Extract the [x, y] coordinate from the center of the cell holding the provided text.  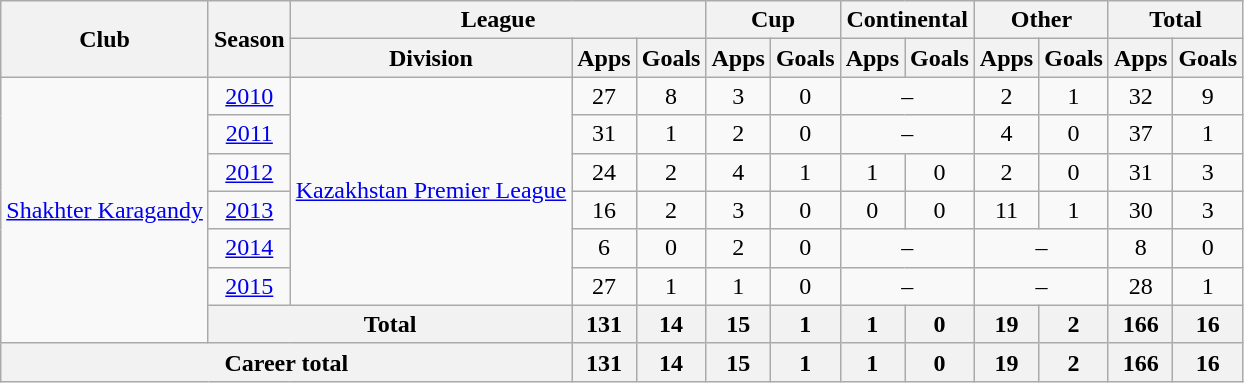
Club [105, 39]
30 [1140, 210]
2011 [249, 134]
24 [604, 172]
11 [1006, 210]
Career total [286, 362]
2013 [249, 210]
32 [1140, 96]
Division [431, 58]
Kazakhstan Premier League [431, 191]
Other [1041, 20]
37 [1140, 134]
Continental [907, 20]
Season [249, 39]
9 [1208, 96]
2012 [249, 172]
Shakhter Karagandy [105, 210]
2014 [249, 248]
28 [1140, 286]
Cup [773, 20]
6 [604, 248]
2010 [249, 96]
2015 [249, 286]
League [498, 20]
